Output the (x, y) coordinate of the center of the cell containing the given text.  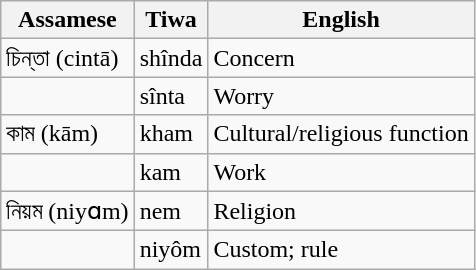
কাম (kām) (68, 134)
niyôm (171, 250)
Religion (341, 211)
Custom; rule (341, 250)
kham (171, 134)
English (341, 20)
Work (341, 172)
kam (171, 172)
চিন্তা (cintā) (68, 58)
Tiwa (171, 20)
Worry (341, 96)
Concern (341, 58)
Assamese (68, 20)
nem (171, 211)
Cultural/religious function (341, 134)
shînda (171, 58)
নিয়ম (niyɑm) (68, 211)
sînta (171, 96)
